Pinpoint the cell where the given text exists, returning its [x, y] midpoint coordinate. 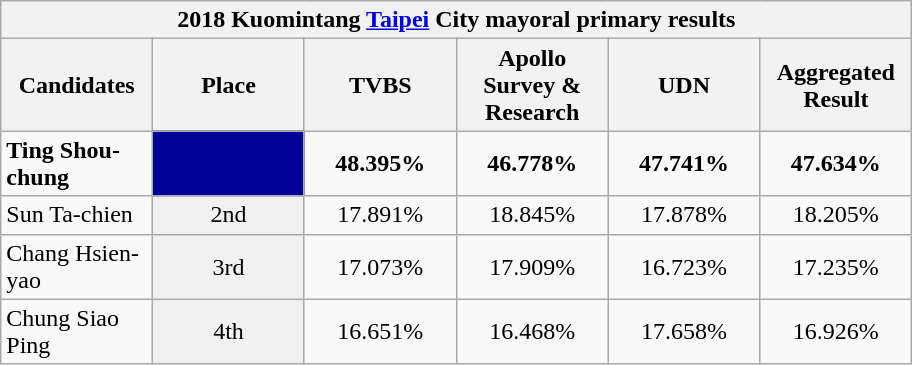
48.395% [380, 164]
18.845% [532, 215]
Sun Ta-chien [77, 215]
2018 Kuomintang Taipei City mayoral primary results [456, 20]
Candidates [77, 85]
16.926% [836, 332]
17.891% [380, 215]
Place [229, 85]
17.909% [532, 266]
TVBS [380, 85]
17.658% [684, 332]
Apollo Survey & Research [532, 85]
16.723% [684, 266]
17.073% [380, 266]
16.468% [532, 332]
3rd [229, 266]
16.651% [380, 332]
UDN [684, 85]
Chang Hsien-yao [77, 266]
46.778% [532, 164]
Ting Shou-chung [77, 164]
2nd [229, 215]
Chung Siao Ping [77, 332]
17.235% [836, 266]
47.634% [836, 164]
18.205% [836, 215]
47.741% [684, 164]
17.878% [684, 215]
4th [229, 332]
Aggregated Result [836, 85]
